Return [x, y] of the center of cell containing provided text 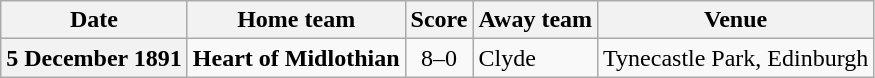
Venue [736, 20]
5 December 1891 [94, 58]
Clyde [536, 58]
Score [439, 20]
Home team [296, 20]
Tynecastle Park, Edinburgh [736, 58]
Date [94, 20]
Away team [536, 20]
8–0 [439, 58]
Heart of Midlothian [296, 58]
